Identify which cell holds the provided text, then report its [x, y] central coordinate. 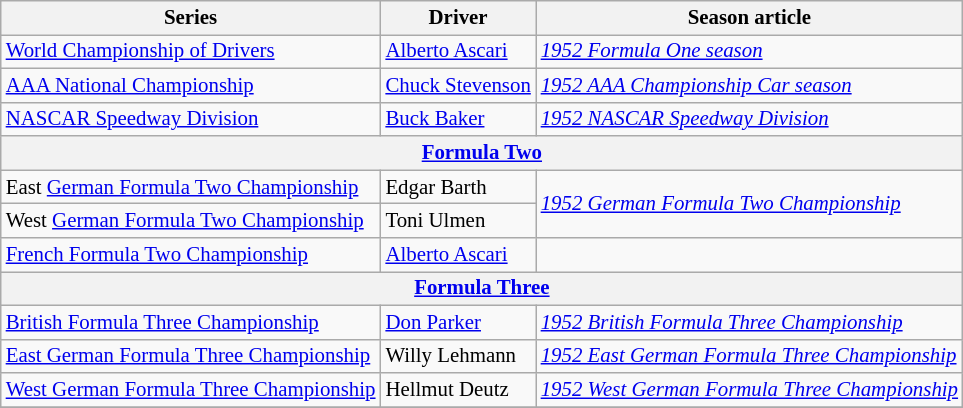
1952 West German Formula Three Championship [750, 390]
British Formula Three Championship [191, 322]
Series [191, 18]
East German Formula Three Championship [191, 356]
West German Formula Two Championship [191, 221]
Hellmut Deutz [458, 390]
1952 Formula One season [750, 51]
1952 East German Formula Three Championship [750, 356]
Toni Ulmen [458, 221]
Willy Lehmann [458, 356]
French Formula Two Championship [191, 255]
Season article [750, 18]
NASCAR Speedway Division [191, 119]
Don Parker [458, 322]
1952 NASCAR Speedway Division [750, 119]
World Championship of Drivers [191, 51]
Formula Two [482, 153]
Edgar Barth [458, 187]
Chuck Stevenson [458, 85]
East German Formula Two Championship [191, 187]
Buck Baker [458, 119]
Driver [458, 18]
1952 German Formula Two Championship [750, 204]
1952 AAA Championship Car season [750, 85]
West German Formula Three Championship [191, 390]
AAA National Championship [191, 85]
1952 British Formula Three Championship [750, 322]
Formula Three [482, 288]
